Pinpoint the cell where the given text exists, returning its [x, y] midpoint coordinate. 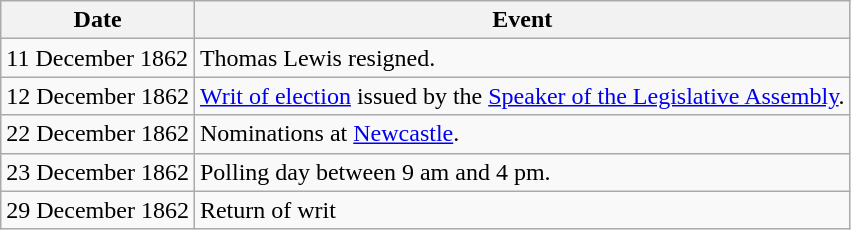
23 December 1862 [98, 172]
Thomas Lewis resigned. [522, 58]
Writ of election issued by the Speaker of the Legislative Assembly. [522, 96]
22 December 1862 [98, 134]
Date [98, 20]
11 December 1862 [98, 58]
Nominations at Newcastle. [522, 134]
Event [522, 20]
Return of writ [522, 210]
12 December 1862 [98, 96]
Polling day between 9 am and 4 pm. [522, 172]
29 December 1862 [98, 210]
